Pinpoint the cell where the given text exists, returning its (X, Y) midpoint coordinate. 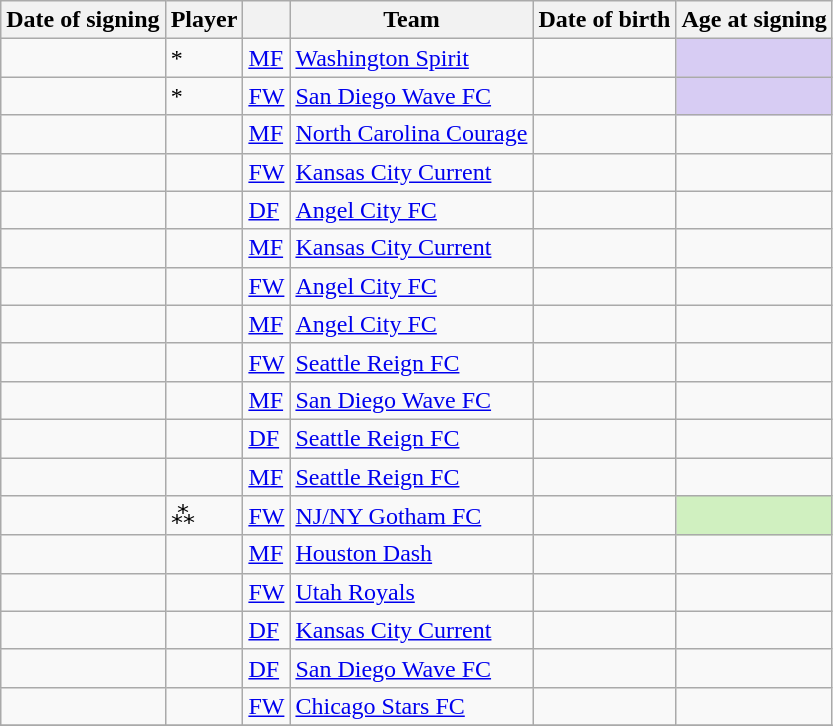
Player (204, 20)
Utah Royals (412, 592)
Team (412, 20)
Date of birth (604, 20)
Washington Spirit (412, 58)
NJ/NY Gotham FC (412, 516)
Date of signing (83, 20)
⁂ (204, 516)
North Carolina Courage (412, 134)
Chicago Stars FC (412, 706)
Houston Dash (412, 554)
Age at signing (754, 20)
